Provide the [x, y] coordinate of the cell's center where the given text is located.  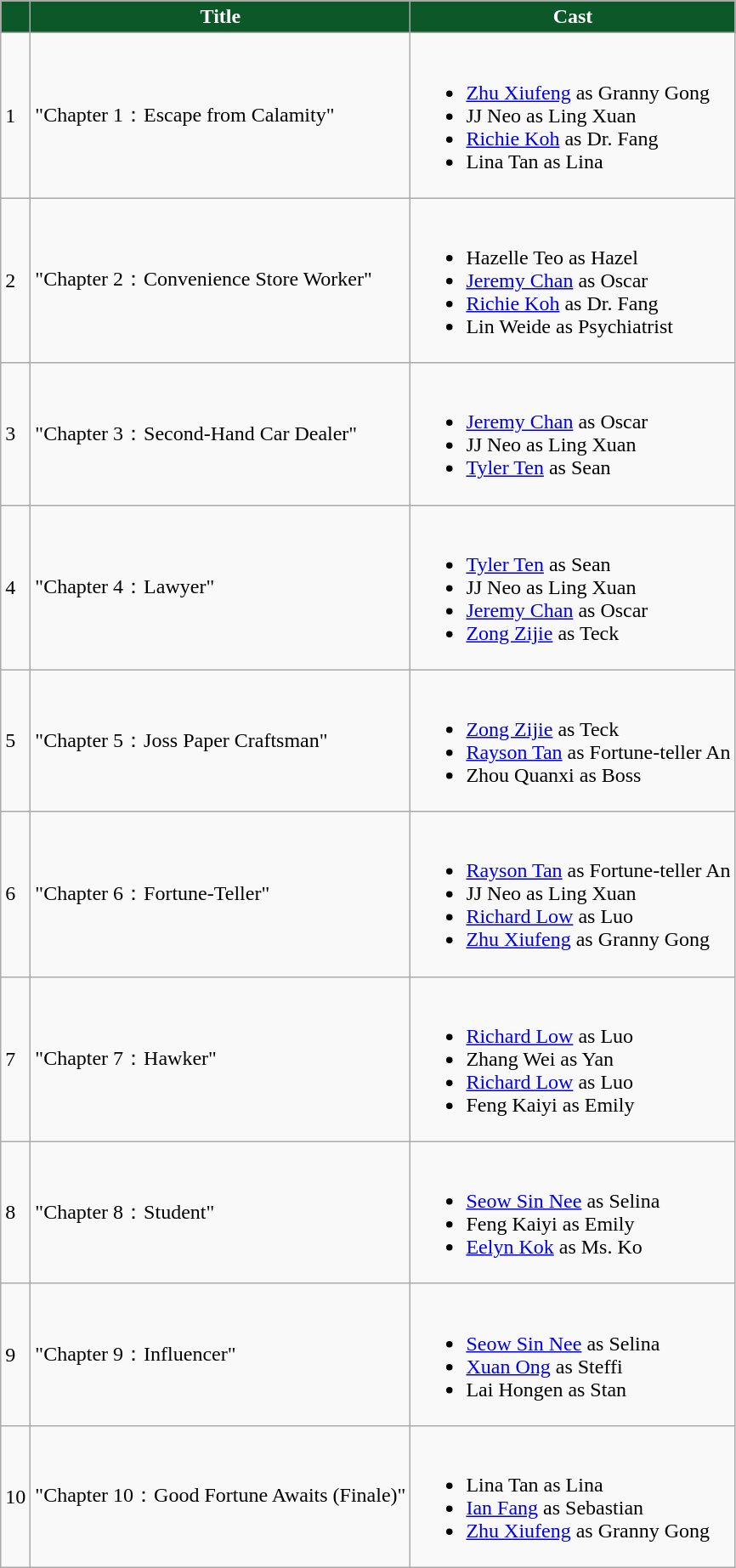
"Chapter 5：Joss Paper Craftsman" [221, 741]
"Chapter 9：Influencer" [221, 1355]
8 [15, 1212]
Zhu Xiufeng as Granny GongJJ Neo as Ling XuanRichie Koh as Dr. FangLina Tan as Lina [573, 116]
"Chapter 1：Escape from Calamity" [221, 116]
Seow Sin Nee as SelinaFeng Kaiyi as EmilyEelyn Kok as Ms. Ko [573, 1212]
Seow Sin Nee as SelinaXuan Ong as SteffiLai Hongen as Stan [573, 1355]
1 [15, 116]
7 [15, 1059]
3 [15, 433]
"Chapter 2：Convenience Store Worker" [221, 280]
4 [15, 587]
"Chapter 8：Student" [221, 1212]
"Chapter 3：Second-Hand Car Dealer" [221, 433]
Tyler Ten as SeanJJ Neo as Ling XuanJeremy Chan as OscarZong Zijie as Teck [573, 587]
"Chapter 7：Hawker" [221, 1059]
5 [15, 741]
6 [15, 894]
2 [15, 280]
Cast [573, 17]
Rayson Tan as Fortune-teller AnJJ Neo as Ling XuanRichard Low as LuoZhu Xiufeng as Granny Gong [573, 894]
"Chapter 10：Good Fortune Awaits (Finale)" [221, 1496]
Jeremy Chan as OscarJJ Neo as Ling XuanTyler Ten as Sean [573, 433]
10 [15, 1496]
Hazelle Teo as HazelJeremy Chan as OscarRichie Koh as Dr. FangLin Weide as Psychiatrist [573, 280]
"Chapter 6：Fortune-Teller" [221, 894]
Lina Tan as LinaIan Fang as SebastianZhu Xiufeng as Granny Gong [573, 1496]
9 [15, 1355]
Richard Low as LuoZhang Wei as YanRichard Low as LuoFeng Kaiyi as Emily [573, 1059]
Zong Zijie as TeckRayson Tan as Fortune-teller AnZhou Quanxi as Boss [573, 741]
Title [221, 17]
"Chapter 4：Lawyer" [221, 587]
